Pinpoint the cell where the given text exists, returning its (x, y) midpoint coordinate. 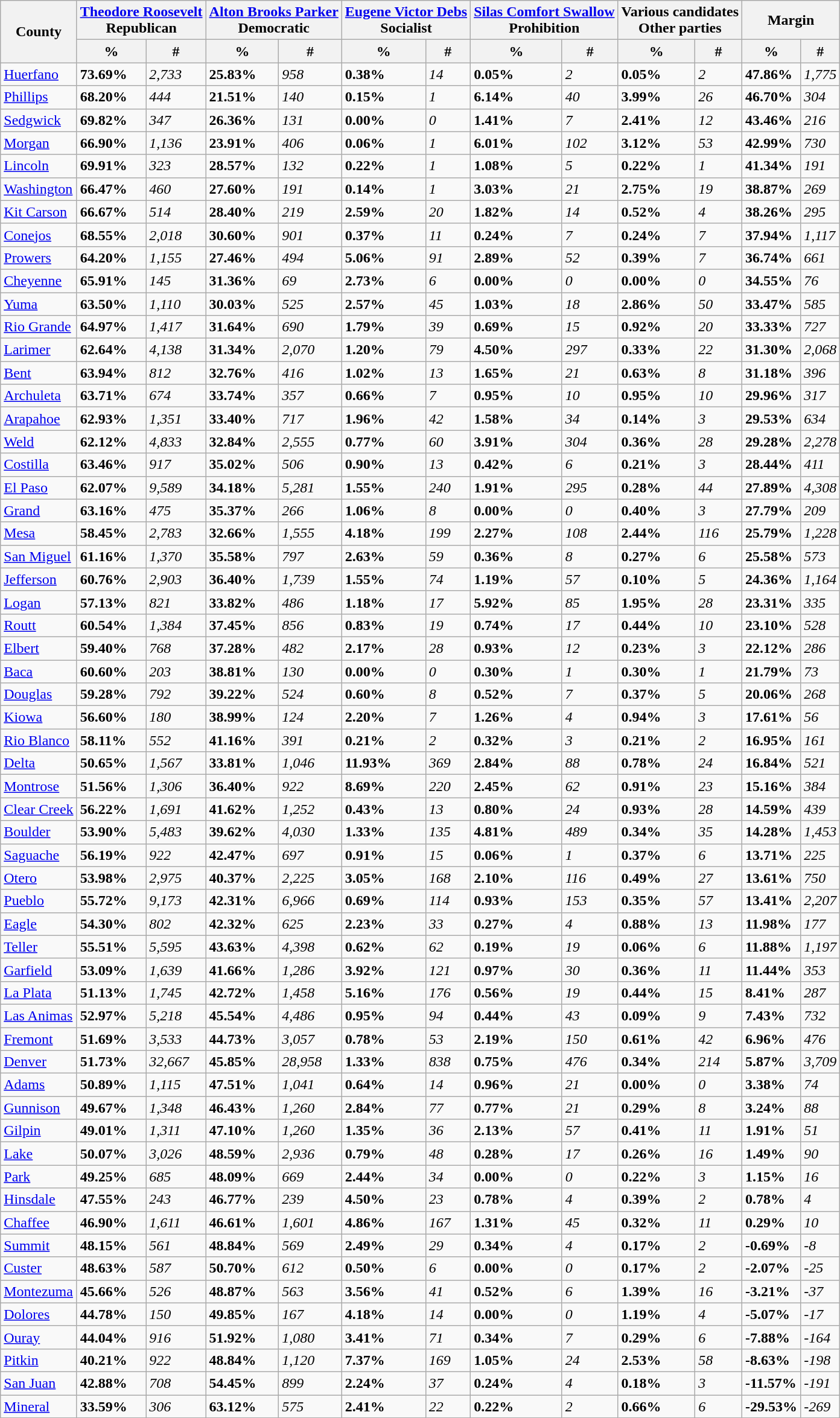
521 (821, 763)
140 (310, 97)
22.12% (771, 648)
287 (821, 993)
27 (719, 878)
County (39, 31)
1,155 (176, 258)
1.35% (384, 1131)
2,555 (310, 442)
48.87% (243, 1291)
524 (310, 695)
856 (310, 625)
2.49% (384, 1245)
63.46% (111, 465)
35.02% (243, 465)
347 (176, 120)
58 (719, 1360)
62.64% (111, 350)
0.19% (517, 947)
Sedgwick (39, 120)
3.03% (517, 189)
Montezuma (39, 1291)
916 (176, 1337)
Hinsdale (39, 1200)
220 (448, 786)
0.94% (657, 717)
53.98% (111, 878)
1,567 (176, 763)
1,739 (310, 579)
Eugene Victor DebsSocialist (406, 21)
Adams (39, 1085)
Logan (39, 602)
1,286 (310, 970)
9 (719, 1016)
Ouray (39, 1337)
0.56% (517, 993)
121 (448, 970)
1.49% (771, 1154)
46.77% (243, 1200)
44.73% (243, 1038)
1,639 (176, 970)
76 (821, 281)
3.91% (517, 442)
48.59% (243, 1154)
16.95% (771, 740)
32,667 (176, 1062)
Costilla (39, 465)
39 (448, 327)
59.28% (111, 695)
13.41% (771, 901)
47.86% (771, 74)
0.40% (657, 510)
15.16% (771, 786)
494 (310, 258)
0.64% (384, 1085)
Morgan (39, 143)
0.62% (384, 947)
169 (448, 1360)
3.41% (384, 1337)
3,709 (821, 1062)
Silas Comfort SwallowProhibition (544, 21)
514 (176, 212)
3.99% (657, 97)
131 (310, 120)
5.87% (771, 1062)
53.09% (111, 970)
37.94% (771, 235)
2.63% (384, 556)
Summit (39, 1245)
460 (176, 189)
62.93% (111, 419)
899 (310, 1383)
0.88% (657, 924)
Elbert (39, 648)
23.91% (243, 143)
79 (448, 350)
685 (176, 1177)
56 (821, 717)
1,601 (310, 1222)
49.67% (111, 1108)
1.41% (517, 120)
55.72% (111, 901)
130 (310, 672)
2.19% (517, 1038)
31.18% (771, 373)
0.35% (657, 901)
0.09% (657, 1016)
6,966 (310, 901)
Kiowa (39, 717)
0.15% (384, 97)
1,555 (310, 533)
29.96% (771, 396)
1.20% (384, 350)
-191 (821, 1383)
8.69% (384, 786)
727 (821, 327)
64.97% (111, 327)
199 (448, 533)
6.14% (517, 97)
21.79% (771, 672)
45.85% (243, 1062)
Arapahoe (39, 419)
91 (448, 258)
62.12% (111, 442)
85 (590, 602)
563 (310, 1291)
Eagle (39, 924)
Conejos (39, 235)
43.46% (771, 120)
0.83% (384, 625)
0.80% (517, 809)
62.07% (111, 488)
0.43% (384, 809)
66.47% (111, 189)
47.51% (243, 1085)
266 (310, 510)
63.12% (243, 1407)
24.36% (771, 579)
768 (176, 648)
52.97% (111, 1016)
28,958 (310, 1062)
9,589 (176, 488)
29.28% (771, 442)
50.65% (111, 763)
41.16% (243, 740)
42.99% (771, 143)
35 (719, 832)
9,173 (176, 901)
717 (310, 419)
59 (448, 556)
-25 (821, 1268)
Fremont (39, 1038)
475 (176, 510)
357 (310, 396)
5,218 (176, 1016)
33.74% (243, 396)
66.90% (111, 143)
225 (821, 855)
36 (448, 1131)
528 (821, 625)
1.58% (517, 419)
49.85% (243, 1314)
42.31% (243, 901)
1,041 (310, 1085)
2.59% (384, 212)
1.02% (384, 373)
396 (821, 373)
0.18% (657, 1383)
391 (310, 740)
1.26% (517, 717)
1,228 (821, 533)
52 (590, 258)
797 (310, 556)
Lake (39, 1154)
2.53% (657, 1360)
2.45% (517, 786)
Prowers (39, 258)
2.24% (384, 1383)
3,026 (176, 1154)
51.56% (111, 786)
1,351 (176, 419)
Grand (39, 510)
11.44% (771, 970)
0.90% (384, 465)
5,281 (310, 488)
526 (176, 1291)
65.91% (111, 281)
6.01% (517, 143)
35.58% (243, 556)
0.42% (517, 465)
51 (821, 1131)
0.96% (517, 1085)
1.08% (517, 166)
Alton Brooks ParkerDemocratic (274, 21)
23.31% (771, 602)
90 (821, 1154)
San Miguel (39, 556)
1.79% (384, 327)
482 (310, 648)
Lincoln (39, 166)
1,120 (310, 1360)
2,068 (821, 350)
31.30% (771, 350)
-198 (821, 1360)
68.20% (111, 97)
-17 (821, 1314)
-8.63% (771, 1360)
17.61% (771, 717)
Chaffee (39, 1222)
135 (448, 832)
54.30% (111, 924)
569 (310, 1245)
43 (590, 1016)
297 (590, 350)
124 (310, 717)
San Juan (39, 1383)
2,975 (176, 878)
51.69% (111, 1038)
1,611 (176, 1222)
41 (448, 1291)
0.97% (517, 970)
60.60% (111, 672)
1,311 (176, 1131)
2,018 (176, 235)
1,691 (176, 809)
708 (176, 1383)
2,783 (176, 533)
416 (310, 373)
1,417 (176, 327)
750 (821, 878)
27.46% (243, 258)
573 (821, 556)
3.12% (657, 143)
0.60% (384, 695)
Las Animas (39, 1016)
203 (176, 672)
2.75% (657, 189)
625 (310, 924)
2,225 (310, 878)
42.72% (243, 993)
0.92% (657, 327)
1,348 (176, 1108)
3.92% (384, 970)
3,057 (310, 1038)
384 (821, 786)
-0.69% (771, 1245)
38.81% (243, 672)
812 (176, 373)
525 (310, 304)
1,136 (176, 143)
-37 (821, 1291)
77 (448, 1108)
219 (310, 212)
38.87% (771, 189)
50.70% (243, 1268)
28.57% (243, 166)
68.55% (111, 235)
45.54% (243, 1016)
31.34% (243, 350)
43.63% (243, 947)
1,384 (176, 625)
4.81% (517, 832)
37.45% (243, 625)
2.27% (517, 533)
674 (176, 396)
13.61% (771, 878)
1.18% (384, 602)
335 (821, 602)
31.36% (243, 281)
5.06% (384, 258)
5,483 (176, 832)
4.86% (384, 1222)
33.81% (243, 763)
Mineral (39, 1407)
2.13% (517, 1131)
132 (310, 166)
33.82% (243, 602)
0.61% (657, 1038)
2,733 (176, 74)
42.88% (111, 1383)
32.84% (243, 442)
2.57% (384, 304)
240 (448, 488)
4,138 (176, 350)
1,252 (310, 809)
50.89% (111, 1085)
Rio Blanco (39, 740)
33.59% (111, 1407)
406 (310, 143)
Teller (39, 947)
30.60% (243, 235)
61.16% (111, 556)
69 (310, 281)
36.74% (771, 258)
33.33% (771, 327)
Cheyenne (39, 281)
2,207 (821, 901)
1.31% (517, 1222)
46.43% (243, 1108)
21.51% (243, 97)
49.01% (111, 1131)
27.89% (771, 488)
40.37% (243, 878)
4,030 (310, 832)
Routt (39, 625)
0.26% (657, 1154)
11.93% (384, 763)
71 (448, 1337)
802 (176, 924)
2.10% (517, 878)
7.37% (384, 1360)
69.91% (111, 166)
214 (719, 1062)
58.45% (111, 533)
63.50% (111, 304)
2.89% (517, 258)
168 (448, 878)
Garfield (39, 970)
Pitkin (39, 1360)
690 (310, 327)
Delta (39, 763)
444 (176, 97)
2.23% (384, 924)
37 (448, 1383)
44.04% (111, 1337)
Baca (39, 672)
1,197 (821, 947)
634 (821, 419)
37.28% (243, 648)
3,533 (176, 1038)
40.21% (111, 1360)
-3.21% (771, 1291)
Boulder (39, 832)
2.20% (384, 717)
268 (821, 695)
Douglas (39, 695)
34.55% (771, 281)
94 (448, 1016)
63.94% (111, 373)
4,833 (176, 442)
7.43% (771, 1016)
0.74% (517, 625)
60 (448, 442)
55.51% (111, 947)
28.40% (243, 212)
38.26% (771, 212)
552 (176, 740)
176 (448, 993)
1,110 (176, 304)
-29.53% (771, 1407)
180 (176, 717)
64.20% (111, 258)
73 (821, 672)
1,458 (310, 993)
5,595 (176, 947)
1,370 (176, 556)
0.41% (657, 1131)
0.75% (517, 1062)
209 (821, 510)
8.41% (771, 993)
42.32% (243, 924)
Saguache (39, 855)
51.73% (111, 1062)
Bent (39, 373)
585 (821, 304)
63.16% (111, 510)
13.71% (771, 855)
-164 (821, 1337)
821 (176, 602)
575 (310, 1407)
1.96% (384, 419)
4,398 (310, 947)
33.47% (771, 304)
50.07% (111, 1154)
-269 (821, 1407)
58.11% (111, 740)
51.92% (243, 1337)
1.03% (517, 304)
411 (821, 465)
39.62% (243, 832)
1.65% (517, 373)
Huerfano (39, 74)
Montrose (39, 786)
14.59% (771, 809)
1,117 (821, 235)
1.95% (657, 602)
33.40% (243, 419)
0.50% (384, 1268)
486 (310, 602)
0.49% (657, 878)
3.24% (771, 1108)
29.53% (771, 419)
28.44% (771, 465)
3.56% (384, 1291)
177 (821, 924)
56.19% (111, 855)
Dolores (39, 1314)
11.98% (771, 924)
792 (176, 695)
958 (310, 74)
317 (821, 396)
-7.88% (771, 1337)
1,164 (821, 579)
1.05% (517, 1360)
730 (821, 143)
1,080 (310, 1337)
369 (448, 763)
41.62% (243, 809)
-2.07% (771, 1268)
323 (176, 166)
48 (448, 1154)
1,046 (310, 763)
El Paso (39, 488)
269 (821, 189)
2.86% (657, 304)
489 (590, 832)
29 (448, 1245)
60.76% (111, 579)
25.79% (771, 533)
Margin (791, 21)
0.33% (657, 350)
Jefferson (39, 579)
2,278 (821, 442)
Gilpin (39, 1131)
153 (590, 901)
114 (448, 901)
48.63% (111, 1268)
42.47% (243, 855)
5.16% (384, 993)
20.06% (771, 695)
30 (590, 970)
697 (310, 855)
Yuma (39, 304)
3.38% (771, 1085)
Clear Creek (39, 809)
2,903 (176, 579)
Larimer (39, 350)
5.92% (517, 602)
47.10% (243, 1131)
Pueblo (39, 901)
60.54% (111, 625)
561 (176, 1245)
587 (176, 1268)
506 (310, 465)
45.66% (111, 1291)
669 (310, 1177)
39.22% (243, 695)
51.13% (111, 993)
612 (310, 1268)
33 (448, 924)
838 (448, 1062)
353 (821, 970)
49.25% (111, 1177)
-11.57% (771, 1383)
239 (310, 1200)
306 (176, 1407)
23.10% (771, 625)
1,775 (821, 74)
32.76% (243, 373)
18 (590, 304)
63.71% (111, 396)
54.45% (243, 1383)
0.63% (657, 373)
69.82% (111, 120)
1,306 (176, 786)
1.82% (517, 212)
44.78% (111, 1314)
216 (821, 120)
901 (310, 235)
25.83% (243, 74)
2,070 (310, 350)
145 (176, 281)
Washington (39, 189)
53.90% (111, 832)
35.37% (243, 510)
46.61% (243, 1222)
66.67% (111, 212)
1.15% (771, 1177)
Otero (39, 878)
Custer (39, 1268)
Gunnison (39, 1108)
108 (590, 533)
286 (821, 648)
Archuleta (39, 396)
La Plata (39, 993)
56.60% (111, 717)
25.58% (771, 556)
1.06% (384, 510)
Theodore RooseveltRepublican (141, 21)
1,115 (176, 1085)
Weld (39, 442)
243 (176, 1200)
3.05% (384, 878)
41.66% (243, 970)
Rio Grande (39, 327)
32.66% (243, 533)
34.18% (243, 488)
0.38% (384, 74)
46.90% (111, 1222)
Mesa (39, 533)
31.64% (243, 327)
48.15% (111, 1245)
47.55% (111, 1200)
27.60% (243, 189)
46.70% (771, 97)
41.34% (771, 166)
-5.07% (771, 1314)
50 (719, 304)
2.73% (384, 281)
4,486 (310, 1016)
917 (176, 465)
-8 (821, 1245)
40 (590, 97)
16.84% (771, 763)
Kit Carson (39, 212)
38.99% (243, 717)
0.10% (657, 579)
27.79% (771, 510)
26 (719, 97)
Phillips (39, 97)
439 (821, 809)
26.36% (243, 120)
2,936 (310, 1154)
59.40% (111, 648)
661 (821, 258)
6.96% (771, 1038)
73.69% (111, 74)
14.28% (771, 832)
0.23% (657, 648)
44 (719, 488)
57.13% (111, 602)
0.79% (384, 1154)
732 (821, 1016)
4,308 (821, 488)
11.88% (771, 947)
56.22% (111, 809)
161 (821, 740)
102 (590, 143)
1,453 (821, 832)
48.09% (243, 1177)
1,745 (176, 993)
30.03% (243, 304)
2.17% (384, 648)
Various candidatesOther parties (680, 21)
1.39% (657, 1291)
Denver (39, 1062)
Park (39, 1177)
